Provide the (x, y) coordinate of the cell's center where the given text is located.  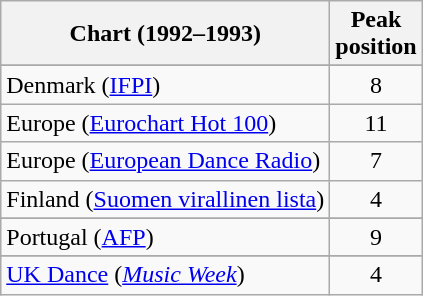
Europe (Eurochart Hot 100) (166, 123)
9 (376, 237)
11 (376, 123)
7 (376, 161)
8 (376, 85)
Denmark (IFPI) (166, 85)
Chart (1992–1993) (166, 34)
Peakposition (376, 34)
Finland (Suomen virallinen lista) (166, 199)
Portugal (AFP) (166, 237)
Europe (European Dance Radio) (166, 161)
UK Dance (Music Week) (166, 275)
